Provide the (X, Y) coordinate of the cell's center where the given text is located.  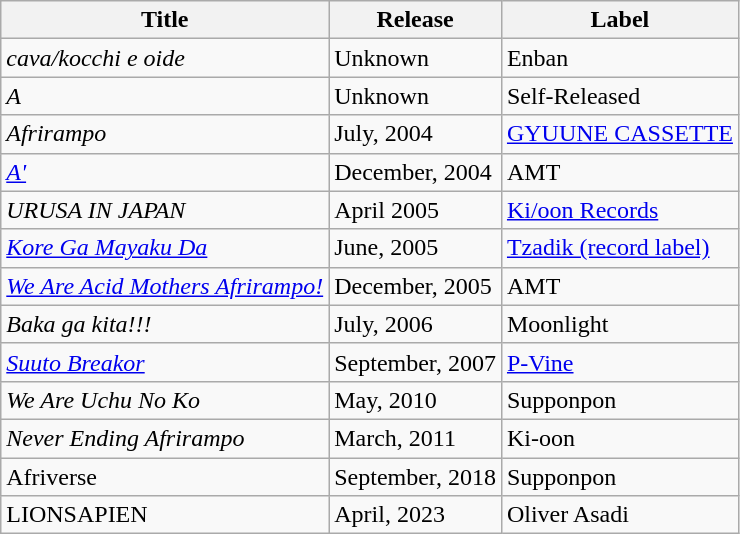
Ki/oon Records (620, 210)
Enban (620, 58)
Ki-oon (620, 438)
Oliver Asadi (620, 515)
Never Ending Afrirampo (165, 438)
September, 2018 (416, 477)
Moonlight (620, 324)
Self-Released (620, 96)
December, 2005 (416, 286)
Release (416, 20)
Baka ga kita!!! (165, 324)
Afriverse (165, 477)
LIONSAPIEN (165, 515)
cava/kocchi e oide (165, 58)
We Are Acid Mothers Afrirampo! (165, 286)
Tzadik (record label) (620, 248)
March, 2011 (416, 438)
Suuto Breakor (165, 362)
April 2005 (416, 210)
April, 2023 (416, 515)
Label (620, 20)
December, 2004 (416, 172)
June, 2005 (416, 248)
A' (165, 172)
P-Vine (620, 362)
September, 2007 (416, 362)
Afrirampo (165, 134)
May, 2010 (416, 400)
We Are Uchu No Ko (165, 400)
Kore Ga Mayaku Da (165, 248)
A (165, 96)
GYUUNE CASSETTE (620, 134)
July, 2006 (416, 324)
July, 2004 (416, 134)
Title (165, 20)
URUSA IN JAPAN (165, 210)
